Determine the (X, Y) coordinate at the center of the cell enclosing the given text.  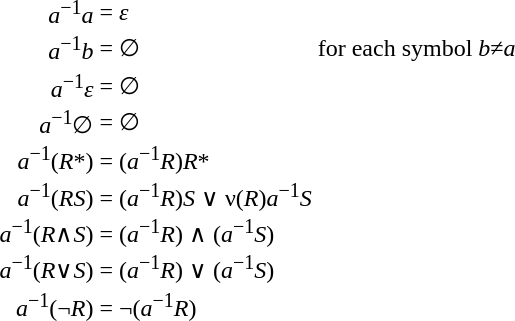
= (a−1R)R* (206, 158)
= (a−1R)S ∨ ν(R)a−1S (206, 194)
= (a−1R) ∧ (a−1S) (206, 232)
= ¬(a−1R) (206, 304)
= (a−1R) ∨ (a−1S) (206, 268)
